Detect which cell encompasses the target text, then output its (X, Y) center coordinate. 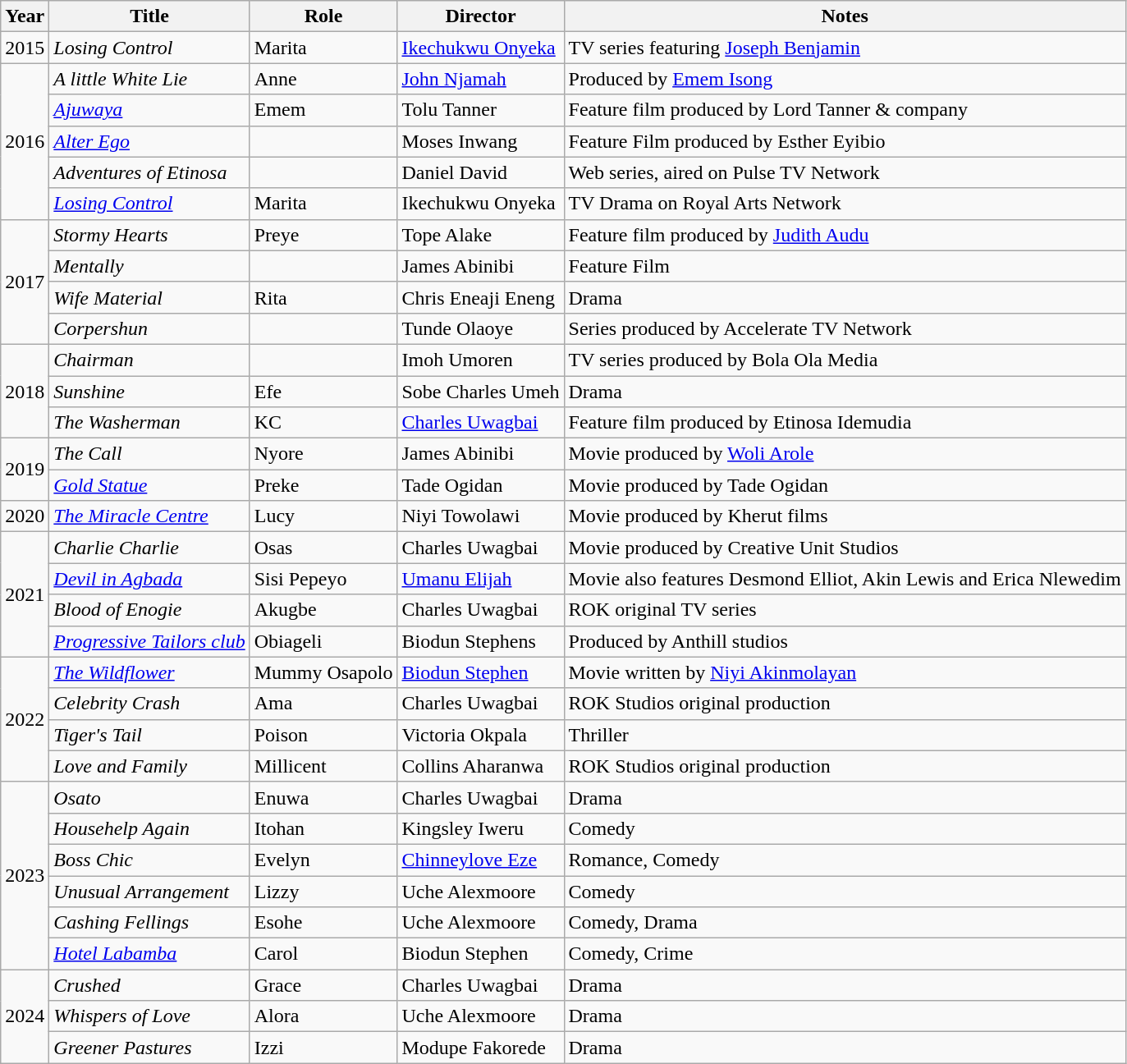
Obiageli (323, 641)
Gold Statue (149, 485)
Niyi Towolawi (481, 516)
Thriller (845, 735)
Progressive Tailors club (149, 641)
Tolu Tanner (481, 110)
Collins Aharanwa (481, 766)
Feature film produced by Etinosa Idemudia (845, 423)
The Call (149, 454)
Osas (323, 548)
Wife Material (149, 297)
2021 (25, 594)
Movie produced by Woli Arole (845, 454)
TV Drama on Royal Arts Network (845, 204)
Blood of Enogie (149, 610)
Sunshine (149, 392)
Rita (323, 297)
Movie produced by Creative Unit Studios (845, 548)
Poison (323, 735)
Biodun Stephens (481, 641)
Sisi Pepeyo (323, 579)
Preke (323, 485)
Director (481, 16)
TV series produced by Bola Ola Media (845, 360)
Ajuwaya (149, 110)
Preye (323, 235)
Comedy, Drama (845, 923)
Comedy, Crime (845, 954)
Moses Inwang (481, 141)
Movie written by Niyi Akinmolayan (845, 672)
Mummy Osapolo (323, 672)
Umanu Elijah (481, 579)
Tade Ogidan (481, 485)
The Miracle Centre (149, 516)
Ama (323, 704)
Akugbe (323, 610)
Feature Film produced by Esther Eyibio (845, 141)
Mentally (149, 266)
2022 (25, 719)
Feature Film (845, 266)
Romance, Comedy (845, 860)
Anne (323, 79)
Boss Chic (149, 860)
John Njamah (481, 79)
Produced by Emem Isong (845, 79)
Corpershun (149, 328)
Celebrity Crash (149, 704)
Daniel David (481, 172)
Victoria Okpala (481, 735)
Alter Ego (149, 141)
Year (25, 16)
Movie produced by Kherut films (845, 516)
Feature film produced by Judith Audu (845, 235)
The Wildflower (149, 672)
Movie produced by Tade Ogidan (845, 485)
Househelp Again (149, 828)
Role (323, 16)
Chinneylove Eze (481, 860)
TV series featuring Joseph Benjamin (845, 48)
Movie also features Desmond Elliot, Akin Lewis and Erica Nlewedim (845, 579)
Crushed (149, 985)
Chairman (149, 360)
2017 (25, 282)
Feature film produced by Lord Tanner & company (845, 110)
2020 (25, 516)
Chris Eneaji Eneng (481, 297)
Series produced by Accelerate TV Network (845, 328)
Kingsley Iweru (481, 828)
Imoh Umoren (481, 360)
Hotel Labamba (149, 954)
Web series, aired on Pulse TV Network (845, 172)
2018 (25, 391)
Devil in Agbada (149, 579)
Cashing Fellings (149, 923)
Title (149, 16)
Love and Family (149, 766)
Lucy (323, 516)
2016 (25, 141)
Alora (323, 1016)
ROK original TV series (845, 610)
Tope Alake (481, 235)
Greener Pastures (149, 1048)
Produced by Anthill studios (845, 641)
Efe (323, 392)
Tunde Olaoye (481, 328)
Grace (323, 985)
Osato (149, 797)
Sobe Charles Umeh (481, 392)
KC (323, 423)
Itohan (323, 828)
Enuwa (323, 797)
2019 (25, 470)
A little White Lie (149, 79)
Carol (323, 954)
Unusual Arrangement (149, 891)
The Washerman (149, 423)
Esohe (323, 923)
Izzi (323, 1048)
2015 (25, 48)
Lizzy (323, 891)
Modupe Fakorede (481, 1048)
Stormy Hearts (149, 235)
Charlie Charlie (149, 548)
Tiger's Tail (149, 735)
Whispers of Love (149, 1016)
Emem (323, 110)
2023 (25, 875)
2024 (25, 1016)
Notes (845, 16)
Millicent (323, 766)
Nyore (323, 454)
Evelyn (323, 860)
Adventures of Etinosa (149, 172)
